Output the (X, Y) coordinate of the center of the cell containing the given text.  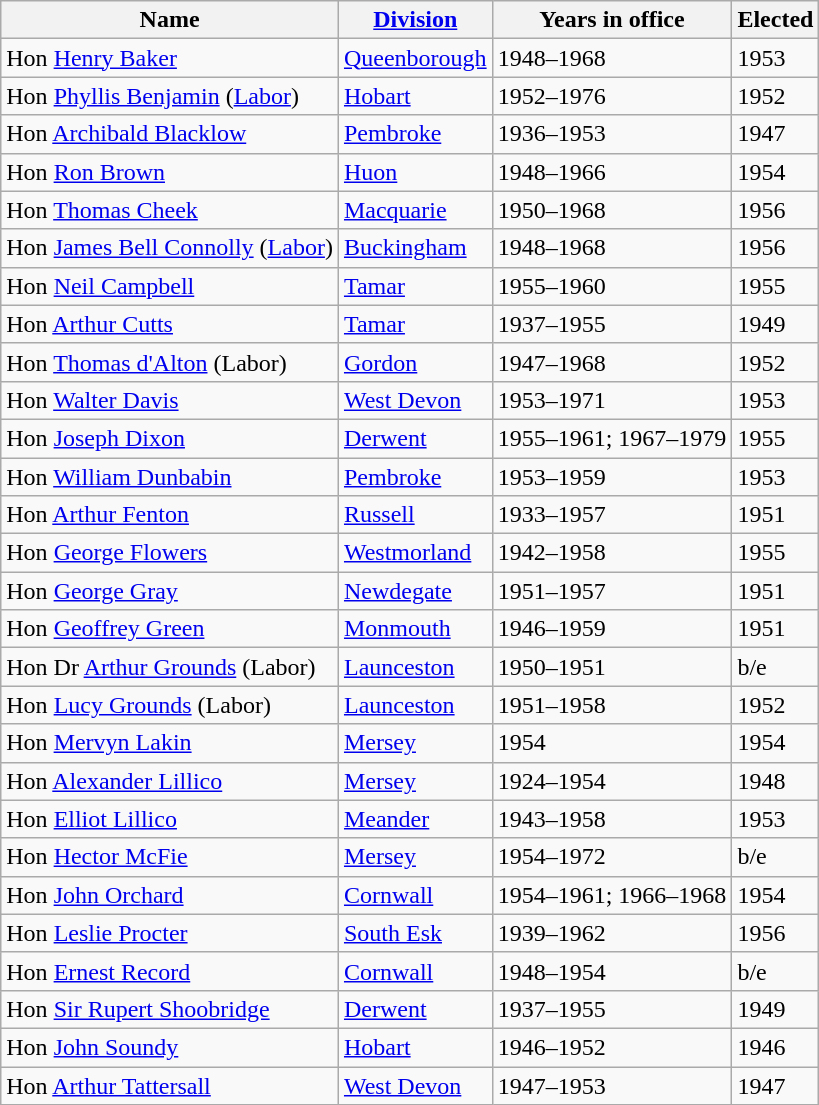
1943–1958 (612, 819)
Monmouth (415, 629)
Hon John Soundy (170, 1047)
1952–1976 (612, 96)
1946 (776, 1047)
Hon Neil Campbell (170, 286)
Hon Ron Brown (170, 172)
1942–1958 (612, 553)
1936–1953 (612, 134)
1954–1961; 1966–1968 (612, 895)
1947–1953 (612, 1085)
Hon Archibald Blacklow (170, 134)
1951–1958 (612, 705)
Macquarie (415, 210)
1950–1951 (612, 667)
Hon Sir Rupert Shoobridge (170, 1009)
1946–1959 (612, 629)
Hon Alexander Lillico (170, 781)
1933–1957 (612, 515)
Hon William Dunbabin (170, 477)
Hon George Flowers (170, 553)
1924–1954 (612, 781)
Elected (776, 20)
Hon Dr Arthur Grounds (Labor) (170, 667)
Hon Arthur Tattersall (170, 1085)
1946–1952 (612, 1047)
South Esk (415, 933)
1953–1971 (612, 400)
1948–1954 (612, 971)
Division (415, 20)
Russell (415, 515)
Newdegate (415, 591)
Meander (415, 819)
Hon Arthur Cutts (170, 324)
1955–1961; 1967–1979 (612, 438)
Hon Geoffrey Green (170, 629)
1947–1968 (612, 362)
1953–1959 (612, 477)
Westmorland (415, 553)
Hon Thomas d'Alton (Labor) (170, 362)
Hon Joseph Dixon (170, 438)
Queenborough (415, 58)
Hon Elliot Lillico (170, 819)
Years in office (612, 20)
Gordon (415, 362)
1955–1960 (612, 286)
Hon John Orchard (170, 895)
Huon (415, 172)
Hon George Gray (170, 591)
Hon James Bell Connolly (Labor) (170, 248)
Hon Ernest Record (170, 971)
1948 (776, 781)
Buckingham (415, 248)
1951–1957 (612, 591)
Hon Phyllis Benjamin (Labor) (170, 96)
Hon Hector McFie (170, 857)
Hon Thomas Cheek (170, 210)
1948–1966 (612, 172)
Hon Mervyn Lakin (170, 743)
1950–1968 (612, 210)
Hon Walter Davis (170, 400)
1954–1972 (612, 857)
Hon Henry Baker (170, 58)
Hon Leslie Procter (170, 933)
Hon Arthur Fenton (170, 515)
Hon Lucy Grounds (Labor) (170, 705)
Name (170, 20)
1939–1962 (612, 933)
